Extract the [x, y] coordinate from the center of the cell holding the provided text.  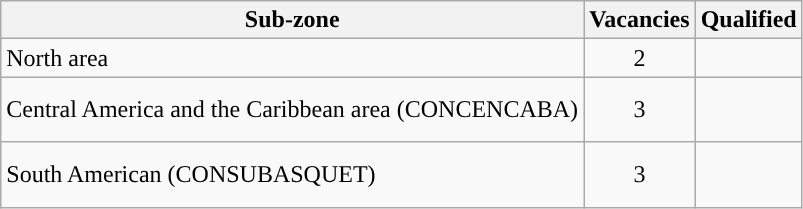
Vacancies [640, 20]
Qualified [748, 20]
South American (CONSUBASQUET) [292, 174]
North area [292, 58]
Sub-zone [292, 20]
2 [640, 58]
Central America and the Caribbean area (CONCENCABA) [292, 110]
